Locate the cell with the specified text and output its [x, y] center coordinate. 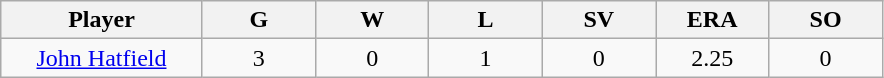
L [486, 20]
G [258, 20]
1 [486, 58]
ERA [712, 20]
2.25 [712, 58]
SO [826, 20]
Player [102, 20]
SV [598, 20]
3 [258, 58]
W [372, 20]
John Hatfield [102, 58]
